Search for the cell housing the specified text and yield its [X, Y] center coordinate. 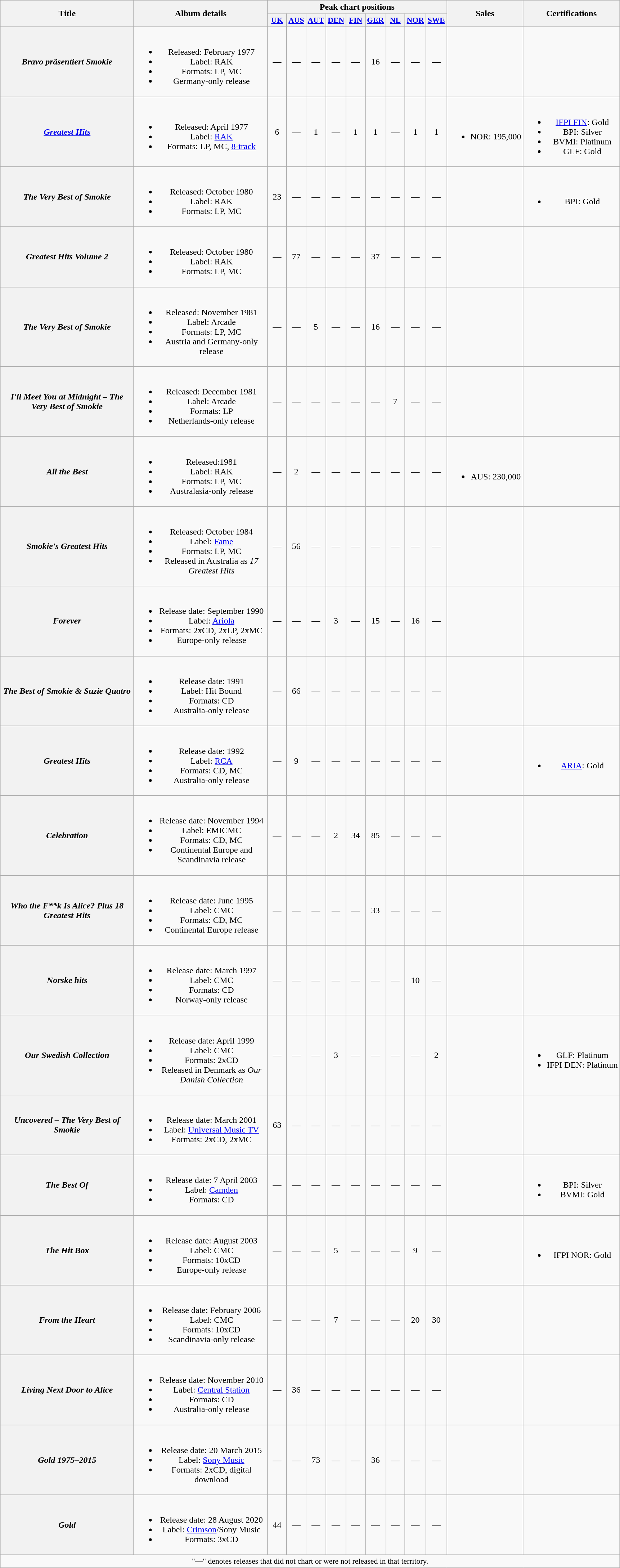
AUS [296, 21]
Release date: February 2006Label: CMCFormats: 10xCDScandinavia-only release [201, 1320]
Bravo präsentiert Smokie [67, 62]
The Best of Smokie & Suzie Quatro [67, 691]
66 [296, 691]
AUS: 230,000 [485, 472]
Uncovered – The Very Best of Smokie [67, 1125]
Release date: November 1994Label: EMICMCFormats: CD, MCContinental Europe and Scandinavia release [201, 836]
Released:1981Label: RAKFormats: LP, MCAustralasia-only release [201, 472]
85 [375, 836]
NOR [415, 21]
Released: December 1981Label: ArcadeFormats: LPNetherlands-only release [201, 402]
Gold [67, 1525]
Release date: September 1990Label: AriolaFormats: 2xCD, 2xLP, 2xMCEurope-only release [201, 621]
Release date: 7 April 2003Label: CamdenFormats: CD [201, 1185]
SWE [436, 21]
Released: April 1977Label: RAKFormats: LP, MC, 8-track [201, 131]
23 [277, 197]
Peak chart positions [357, 7]
56 [296, 546]
44 [277, 1525]
Certifications [571, 14]
Forever [67, 621]
Release date: 1991Label: Hit BoundFormats: CDAustralia-only release [201, 691]
IFPI NOR: Gold [571, 1250]
33 [375, 910]
Smokie's Greatest Hits [67, 546]
BPI: Gold [571, 197]
The Best Of [67, 1185]
All the Best [67, 472]
20 [415, 1320]
Release date: April 1999Label: CMCFormats: 2xCDReleased in Denmark as Our Danish Collection [201, 1055]
Celebration [67, 836]
AUT [316, 21]
Our Swedish Collection [67, 1055]
Release date: March 2001Label: Universal Music TVFormats: 2xCD, 2xMC [201, 1125]
GLF: PlatinumIFPI DEN: Platinum [571, 1055]
ARIA: Gold [571, 761]
6 [277, 131]
Release date: 28 August 2020Label: Crimson/Sony MusicFormats: 3xCD [201, 1525]
GER [375, 21]
The Hit Box [67, 1250]
37 [375, 257]
Released: November 1981Label: ArcadeFormats: LP, MCAustria and Germany-only release [201, 327]
Release date: March 1997Label: CMCFormats: CDNorway-only release [201, 980]
Release date: June 1995Label: CMCFormats: CD, MCContinental Europe release [201, 910]
FIN [356, 21]
BPI: SilverBVMI: Gold [571, 1185]
Album details [201, 14]
63 [277, 1125]
I'll Meet You at Midnight – The Very Best of Smokie [67, 402]
From the Heart [67, 1320]
Release date: 20 March 2015Label: Sony MusicFormats: 2xCD, digital download [201, 1460]
Living Next Door to Alice [67, 1390]
Released: October 1984Label: FameFormats: LP, MCReleased in Australia as 17 Greatest Hits [201, 546]
15 [375, 621]
NOR: 195,000 [485, 131]
34 [356, 836]
"—" denotes releases that did not chart or were not released in that territory. [310, 1562]
Gold 1975–2015 [67, 1460]
77 [296, 257]
Release date: 1992Label: RCAFormats: CD, MCAustralia-only release [201, 761]
Release date: August 2003Label: CMCFormats: 10xCDEurope-only release [201, 1250]
Greatest Hits Volume 2 [67, 257]
10 [415, 980]
Released: February 1977Label: RAKFormats: LP, MCGermany-only release [201, 62]
Norske hits [67, 980]
NL [395, 21]
30 [436, 1320]
IFPI FIN: GoldBPI: SilverBVMI: PlatinumGLF: Gold [571, 131]
UK [277, 21]
Release date: November 2010Label: Central StationFormats: CDAustralia-only release [201, 1390]
73 [316, 1460]
Sales [485, 14]
Who the F**k Is Alice? Plus 18 Greatest Hits [67, 910]
DEN [336, 21]
Title [67, 14]
